Scan for the cell matching the given text and deliver its (x, y) coordinate at center. 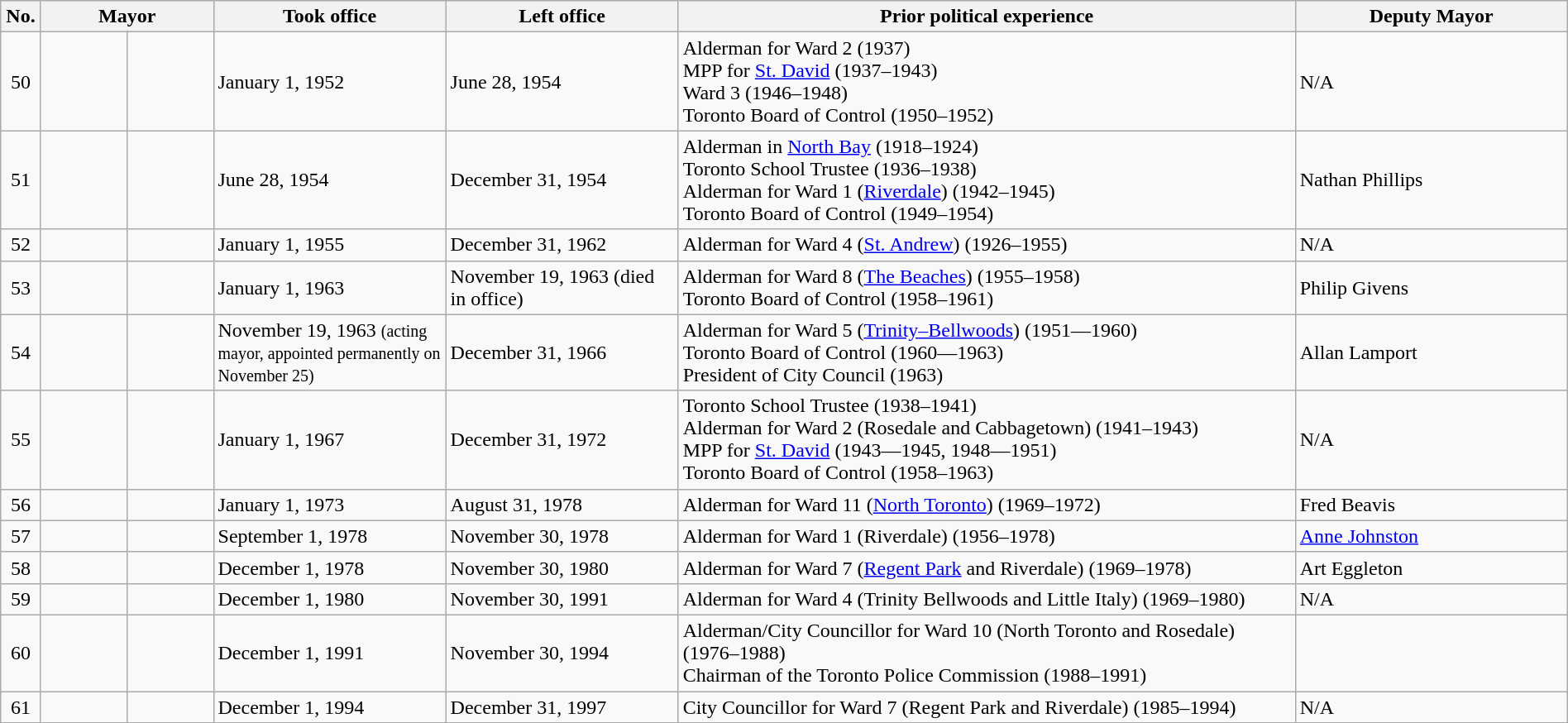
59 (22, 599)
Alderman for Ward 4 (Trinity Bellwoods and Little Italy) (1969–1980) (987, 599)
Allan Lamport (1431, 352)
Deputy Mayor (1431, 17)
Took office (329, 17)
Left office (562, 17)
57 (22, 536)
December 1, 1991 (329, 653)
Alderman for Ward 2 (1937)MPP for St. David (1937–1943) Ward 3 (1946–1948) Toronto Board of Control (1950–1952) (987, 81)
November 30, 1994 (562, 653)
Alderman for Ward 11 (North Toronto) (1969–1972) (987, 505)
Nathan Phillips (1431, 180)
60 (22, 653)
Alderman in North Bay (1918–1924) Toronto School Trustee (1936–1938) Alderman for Ward 1 (Riverdale) (1942–1945) Toronto Board of Control (1949–1954) (987, 180)
December 1, 1994 (329, 707)
November 30, 1991 (562, 599)
City Councillor for Ward 7 (Regent Park and Riverdale) (1985–1994) (987, 707)
January 1, 1955 (329, 245)
November 30, 1980 (562, 567)
Alderman/City Councillor for Ward 10 (North Toronto and Rosedale) (1976–1988) Chairman of the Toronto Police Commission (1988–1991) (987, 653)
December 31, 1972 (562, 440)
Alderman for Ward 1 (Riverdale) (1956–1978) (987, 536)
Mayor (127, 17)
December 31, 1997 (562, 707)
Alderman for Ward 4 (St. Andrew) (1926–1955) (987, 245)
January 1, 1952 (329, 81)
56 (22, 505)
Philip Givens (1431, 288)
No. (22, 17)
November 19, 1963 (acting mayor, appointed permanently on November 25) (329, 352)
November 19, 1963 (died in office) (562, 288)
Alderman for Ward 7 (Regent Park and Riverdale) (1969–1978) (987, 567)
Alderman for Ward 8 (The Beaches) (1955–1958) Toronto Board of Control (1958–1961) (987, 288)
Anne Johnston (1431, 536)
December 31, 1966 (562, 352)
Alderman for Ward 5 (Trinity–Bellwoods) (1951—1960) Toronto Board of Control (1960—1963) President of City Council (1963) (987, 352)
Prior political experience (987, 17)
December 31, 1962 (562, 245)
December 1, 1978 (329, 567)
58 (22, 567)
August 31, 1978 (562, 505)
January 1, 1963 (329, 288)
Art Eggleton (1431, 567)
November 30, 1978 (562, 536)
December 1, 1980 (329, 599)
61 (22, 707)
December 31, 1954 (562, 180)
September 1, 1978 (329, 536)
54 (22, 352)
January 1, 1967 (329, 440)
55 (22, 440)
53 (22, 288)
January 1, 1973 (329, 505)
52 (22, 245)
50 (22, 81)
Fred Beavis (1431, 505)
51 (22, 180)
